Return the (X, Y) coordinate for the center point of the cell that contains the specified text.  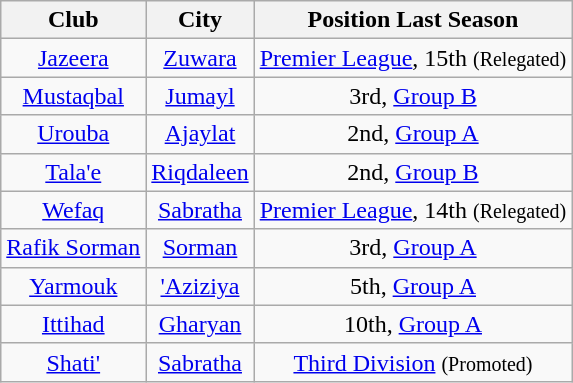
Shati' (74, 362)
Wefaq (74, 210)
Tala'e (74, 172)
Mustaqbal (74, 96)
Urouba (74, 134)
5th, Group A (413, 286)
Club (74, 20)
City (200, 20)
Gharyan (200, 324)
Premier League, 14th (Relegated) (413, 210)
Jumayl (200, 96)
3rd, Group A (413, 248)
Sorman (200, 248)
10th, Group A (413, 324)
Jazeera (74, 58)
Ajaylat (200, 134)
Third Division (Promoted) (413, 362)
'Aziziya (200, 286)
Premier League, 15th (Relegated) (413, 58)
Rafik Sorman (74, 248)
Riqdaleen (200, 172)
2nd, Group B (413, 172)
2nd, Group A (413, 134)
3rd, Group B (413, 96)
Position Last Season (413, 20)
Zuwara (200, 58)
Ittihad (74, 324)
Yarmouk (74, 286)
